Identify which cell holds the provided text, then report its (x, y) central coordinate. 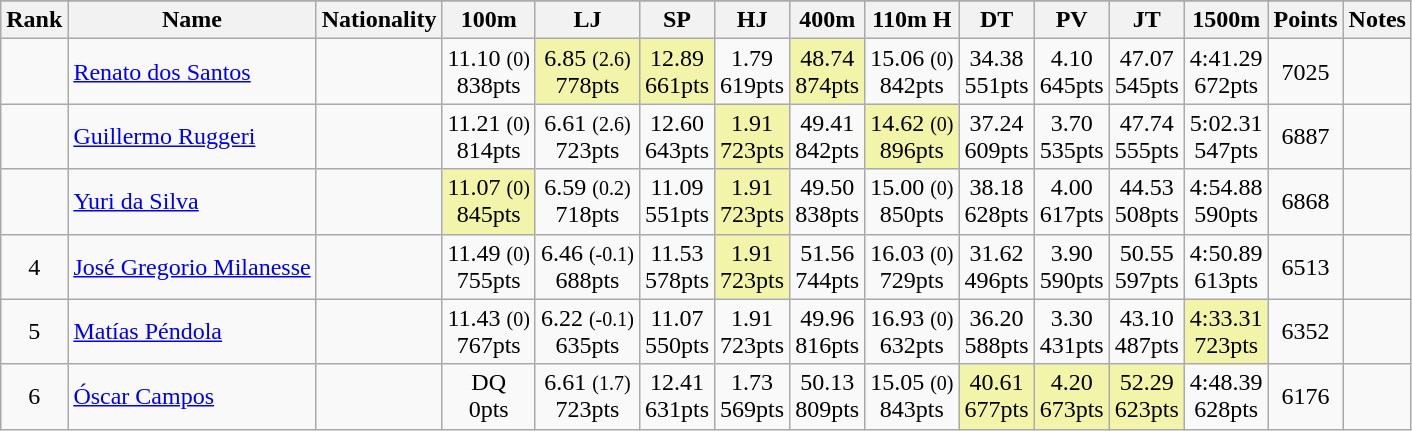
11.49 (0) 755pts (488, 266)
51.56 744pts (828, 266)
Notes (1377, 20)
DQ 0pts (488, 396)
47.07 545pts (1146, 72)
4:33.31 723pts (1226, 332)
1.79 619pts (752, 72)
52.29 623pts (1146, 396)
5:02.31 547pts (1226, 136)
HJ (752, 20)
1500m (1226, 20)
16.03 (0) 729pts (912, 266)
48.74 874pts (828, 72)
12.60 643pts (676, 136)
6.61 (2.6) 723pts (587, 136)
4 (34, 266)
3.30 431pts (1072, 332)
4:50.89 613pts (1226, 266)
LJ (587, 20)
6 (34, 396)
50.55 597pts (1146, 266)
31.62 496pts (996, 266)
6.61 (1.7) 723pts (587, 396)
SP (676, 20)
6.46 (-0.1) 688pts (587, 266)
Guillermo Ruggeri (192, 136)
4:41.29 672pts (1226, 72)
6868 (1306, 202)
11.21 (0) 814pts (488, 136)
Name (192, 20)
Rank (34, 20)
38.18 628pts (996, 202)
3.70 535pts (1072, 136)
6.59 (0.2) 718pts (587, 202)
6513 (1306, 266)
11.07 550pts (676, 332)
DT (996, 20)
40.61 677pts (996, 396)
15.00 (0) 850pts (912, 202)
16.93 (0) 632pts (912, 332)
15.06 (0) 842pts (912, 72)
6352 (1306, 332)
4.10 645pts (1072, 72)
12.89 661pts (676, 72)
47.74 555pts (1146, 136)
43.10 487pts (1146, 332)
6.85 (2.6) 778pts (587, 72)
4.00 617pts (1072, 202)
34.38 551pts (996, 72)
7025 (1306, 72)
36.20 588pts (996, 332)
Nationality (379, 20)
4:54.88 590pts (1226, 202)
Renato dos Santos (192, 72)
3.90 590pts (1072, 266)
PV (1072, 20)
11.43 (0) 767pts (488, 332)
11.10 (0) 838pts (488, 72)
11.53 578pts (676, 266)
100m (488, 20)
1.73 569pts (752, 396)
6176 (1306, 396)
12.41 631pts (676, 396)
110m H (912, 20)
14.62 (0) 896pts (912, 136)
Matías Péndola (192, 332)
José Gregorio Milanesse (192, 266)
Yuri da Silva (192, 202)
Points (1306, 20)
49.41 842pts (828, 136)
11.09 551pts (676, 202)
15.05 (0) 843pts (912, 396)
6887 (1306, 136)
6.22 (-0.1) 635pts (587, 332)
JT (1146, 20)
400m (828, 20)
4:48.39 628pts (1226, 396)
50.13 809pts (828, 396)
5 (34, 332)
4.20 673pts (1072, 396)
11.07 (0) 845pts (488, 202)
49.50 838pts (828, 202)
44.53 508pts (1146, 202)
Óscar Campos (192, 396)
37.24 609pts (996, 136)
49.96 816pts (828, 332)
